Identify which cell holds the provided text, then report its (x, y) central coordinate. 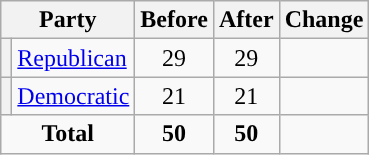
Before (174, 20)
After (246, 20)
Democratic (74, 96)
Change (324, 20)
Republican (74, 58)
Total (68, 134)
Party (68, 20)
